Return the (x, y) coordinate for the center point of the cell that contains the specified text.  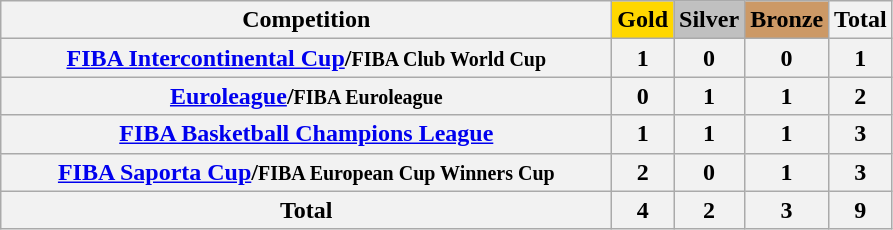
FIBA Saporta Cup/FIBA European Cup Winners Cup (306, 172)
FIBA Intercontinental Cup/FIBA Club World Cup (306, 58)
4 (643, 210)
9 (861, 210)
Bronze (787, 20)
Euroleague/FIBA Euroleague (306, 96)
Gold (643, 20)
Silver (710, 20)
FIBA Basketball Champions League (306, 134)
Competition (306, 20)
